Extract the [x, y] coordinate from the center of the cell holding the provided text.  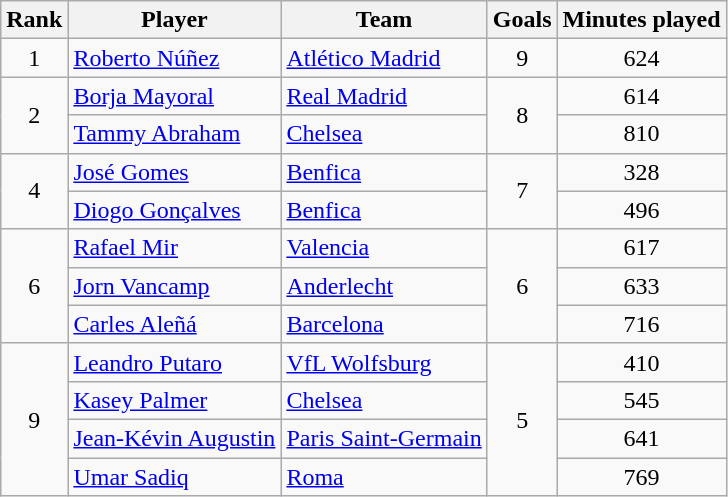
Rafael Mir [174, 248]
769 [642, 477]
328 [642, 172]
4 [34, 191]
1 [34, 58]
7 [522, 191]
Carles Aleñá [174, 324]
Rank [34, 20]
Roberto Núñez [174, 58]
Real Madrid [384, 96]
716 [642, 324]
8 [522, 115]
410 [642, 362]
Team [384, 20]
641 [642, 438]
Tammy Abraham [174, 134]
Kasey Palmer [174, 400]
545 [642, 400]
624 [642, 58]
Goals [522, 20]
Paris Saint-Germain [384, 438]
Umar Sadiq [174, 477]
Barcelona [384, 324]
Diogo Gonçalves [174, 210]
Roma [384, 477]
Jean-Kévin Augustin [174, 438]
2 [34, 115]
VfL Wolfsburg [384, 362]
Atlético Madrid [384, 58]
Anderlecht [384, 286]
614 [642, 96]
617 [642, 248]
Leandro Putaro [174, 362]
496 [642, 210]
810 [642, 134]
Minutes played [642, 20]
José Gomes [174, 172]
633 [642, 286]
Valencia [384, 248]
Player [174, 20]
5 [522, 419]
Borja Mayoral [174, 96]
Jorn Vancamp [174, 286]
